Pinpoint the cell where the given text exists, returning its (X, Y) midpoint coordinate. 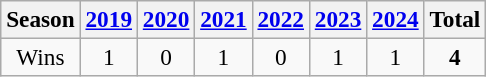
2022 (280, 19)
Wins (40, 57)
2023 (338, 19)
2019 (108, 19)
2021 (224, 19)
Total (455, 19)
2020 (166, 19)
2024 (396, 19)
4 (455, 57)
Season (40, 19)
